For the text-containing cell, return its midpoint in [x, y] coordinate format. 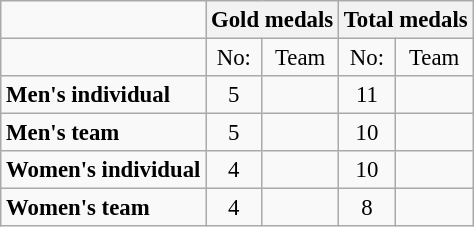
Women's individual [104, 170]
Gold medals [272, 20]
Men's team [104, 133]
8 [366, 208]
11 [366, 95]
Total medals [405, 20]
Men's individual [104, 95]
Women's team [104, 208]
